Return the (x, y) coordinate for the center point of the cell that contains the specified text.  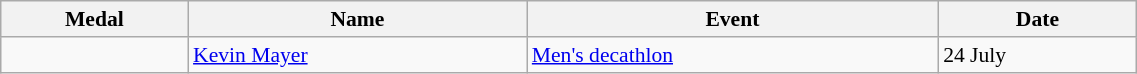
Kevin Mayer (358, 55)
Men's decathlon (732, 55)
Date (1038, 19)
Medal (94, 19)
Name (358, 19)
Event (732, 19)
24 July (1038, 55)
